Identify which cell holds the provided text, then report its (X, Y) central coordinate. 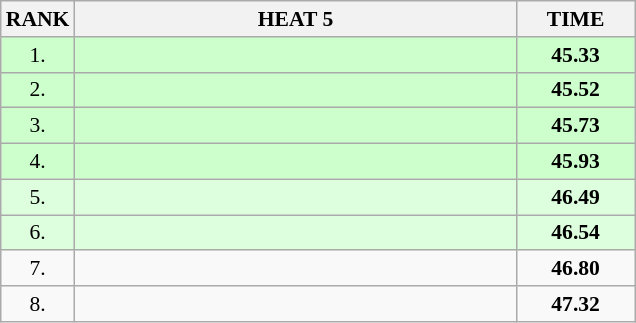
RANK (38, 19)
TIME (576, 19)
47.32 (576, 304)
7. (38, 269)
46.80 (576, 269)
45.93 (576, 162)
45.73 (576, 126)
4. (38, 162)
5. (38, 197)
46.49 (576, 197)
6. (38, 233)
45.33 (576, 55)
8. (38, 304)
45.52 (576, 90)
HEAT 5 (295, 19)
46.54 (576, 233)
1. (38, 55)
2. (38, 90)
3. (38, 126)
